Output the [X, Y] coordinate of the center of the cell containing the given text.  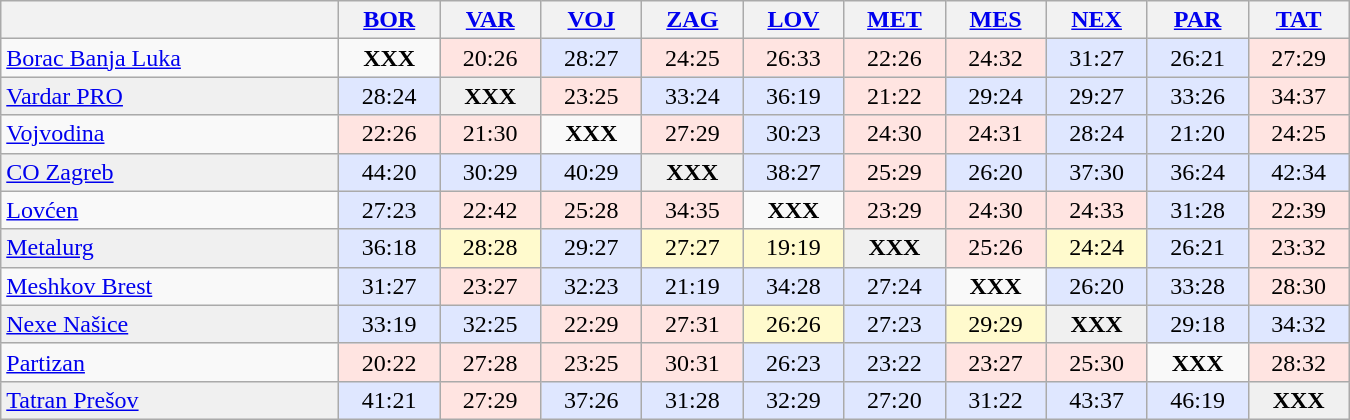
BOR [390, 20]
ZAG [692, 20]
27:20 [894, 400]
30:29 [490, 172]
VOJ [592, 20]
41:21 [390, 400]
28:27 [592, 58]
25:28 [592, 210]
43:37 [1096, 400]
Meshkov Brest [170, 286]
25:26 [996, 248]
MES [996, 20]
26:23 [794, 362]
42:34 [1298, 172]
32:23 [592, 286]
30:31 [692, 362]
Metalurg [170, 248]
40:29 [592, 172]
36:19 [794, 96]
32:25 [490, 324]
37:26 [592, 400]
28:28 [490, 248]
24:33 [1096, 210]
33:19 [390, 324]
24:31 [996, 134]
Partizan [170, 362]
LOV [794, 20]
31:22 [996, 400]
26:33 [794, 58]
21:20 [1198, 134]
Lovćen [170, 210]
21:22 [894, 96]
Vardar PRO [170, 96]
MET [894, 20]
Vojvodina [170, 134]
33:28 [1198, 286]
23:32 [1298, 248]
22:29 [592, 324]
34:32 [1298, 324]
29:18 [1198, 324]
26:26 [794, 324]
30:23 [794, 134]
27:27 [692, 248]
33:26 [1198, 96]
44:20 [390, 172]
27:28 [490, 362]
27:24 [894, 286]
34:37 [1298, 96]
Tatran Prešov [170, 400]
23:29 [894, 210]
Borac Banja Luka [170, 58]
37:30 [1096, 172]
25:30 [1096, 362]
NEX [1096, 20]
34:28 [794, 286]
29:29 [996, 324]
20:22 [390, 362]
46:19 [1198, 400]
24:32 [996, 58]
20:26 [490, 58]
29:24 [996, 96]
27:31 [692, 324]
32:29 [794, 400]
28:30 [1298, 286]
36:18 [390, 248]
19:19 [794, 248]
33:24 [692, 96]
CO Zagreb [170, 172]
23:22 [894, 362]
TAT [1298, 20]
36:24 [1198, 172]
21:19 [692, 286]
38:27 [794, 172]
PAR [1198, 20]
25:29 [894, 172]
22:39 [1298, 210]
21:30 [490, 134]
VAR [490, 20]
22:42 [490, 210]
Nexe Našice [170, 324]
28:32 [1298, 362]
24:24 [1096, 248]
34:35 [692, 210]
